Provide the [X, Y] coordinate of the cell's center where the given text is located.  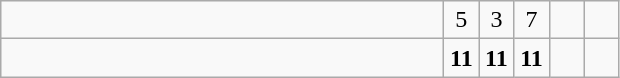
7 [532, 20]
3 [496, 20]
5 [462, 20]
